Output the (X, Y) coordinate of the center of the cell containing the given text.  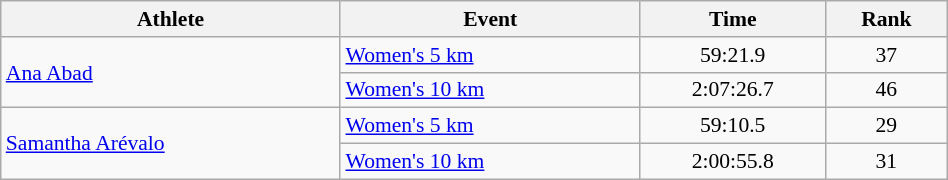
29 (886, 126)
Time (733, 19)
2:07:26.7 (733, 90)
Samantha Arévalo (171, 144)
Event (490, 19)
37 (886, 55)
59:10.5 (733, 126)
2:00:55.8 (733, 162)
Rank (886, 19)
46 (886, 90)
Athlete (171, 19)
31 (886, 162)
Ana Abad (171, 72)
59:21.9 (733, 55)
